Find where the given text appears and provide that cell's center as (x, y) coordinate. 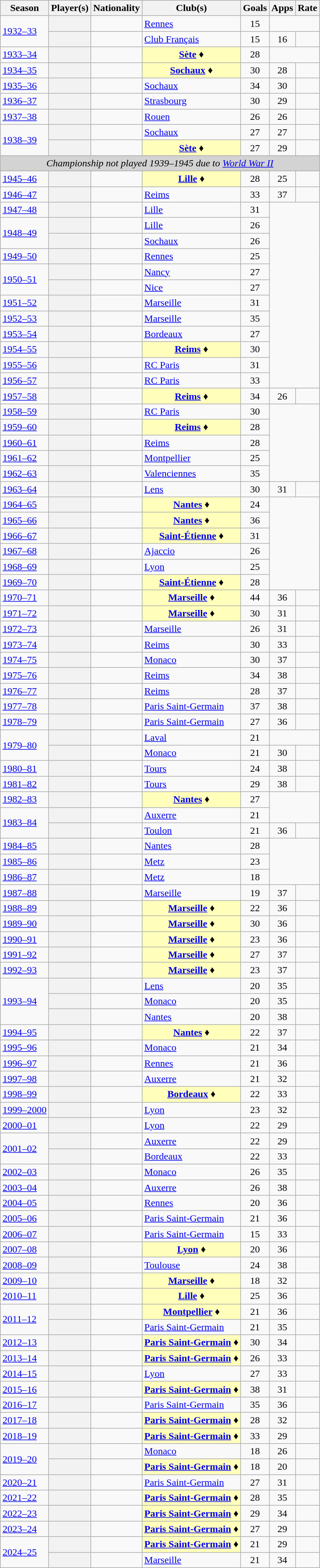
1951–52 (24, 303)
1994–95 (24, 1032)
1977–78 (24, 707)
2023–24 (24, 1529)
1933–34 (24, 55)
2019–20 (24, 1459)
1948–49 (24, 233)
1937–38 (24, 117)
1959–60 (24, 427)
2009–10 (24, 1281)
Toulon (192, 830)
Rate (307, 8)
Apps (282, 8)
1967–68 (24, 551)
1992–93 (24, 970)
1964–65 (24, 505)
Club(s) (192, 8)
Goals (255, 8)
1947–48 (24, 210)
16 (282, 39)
1952–53 (24, 318)
2024–25 (24, 1552)
1965–66 (24, 520)
1938–39 (24, 140)
Lyon ♦ (192, 1250)
1981–82 (24, 784)
2001–02 (24, 1148)
1985–86 (24, 861)
2007–08 (24, 1250)
1961–62 (24, 458)
1936–37 (24, 101)
Bordeaux ♦ (192, 1094)
1973–74 (24, 644)
1969–70 (24, 582)
2008–09 (24, 1265)
1993–94 (24, 1001)
1987–88 (24, 892)
1995–96 (24, 1048)
2014–15 (24, 1374)
2017–18 (24, 1420)
2005–06 (24, 1219)
1978–79 (24, 722)
1956–57 (24, 380)
1949–50 (24, 256)
1945–46 (24, 179)
1955–56 (24, 365)
Season (24, 8)
1986–87 (24, 877)
Strasbourg (192, 101)
Sochaux ♦ (192, 70)
1989–90 (24, 923)
Laval (192, 738)
2000–01 (24, 1125)
1953–54 (24, 334)
2002–03 (24, 1172)
2004–05 (24, 1203)
1971–72 (24, 613)
1999–2000 (24, 1110)
2010–11 (24, 1296)
1998–99 (24, 1094)
1996–97 (24, 1063)
Nice (192, 287)
1954–55 (24, 349)
Valenciennes (192, 474)
1991–92 (24, 955)
Toulouse (192, 1265)
1976–77 (24, 691)
2015–16 (24, 1389)
Championship not played 1939–1945 due to World War II (160, 163)
2011–12 (24, 1319)
1975–76 (24, 675)
2021–22 (24, 1498)
1997–98 (24, 1079)
Club Français (192, 39)
2003–04 (24, 1188)
1966–67 (24, 536)
Montpellier ♦ (192, 1312)
1958–59 (24, 411)
2012–13 (24, 1343)
Nationality (117, 8)
1962–63 (24, 474)
1932–33 (24, 31)
2020–21 (24, 1482)
Nancy (192, 272)
Rouen (192, 117)
1983–84 (24, 823)
1974–75 (24, 660)
1960–61 (24, 442)
2006–07 (24, 1234)
1988–89 (24, 908)
1984–85 (24, 846)
2022–23 (24, 1513)
1957–58 (24, 396)
1934–35 (24, 70)
1972–73 (24, 629)
1982–83 (24, 799)
1970–71 (24, 598)
Player(s) (70, 8)
2018–19 (24, 1435)
Ajaccio (192, 551)
1968–69 (24, 567)
1963–64 (24, 489)
1979–80 (24, 745)
1990–91 (24, 939)
Montpellier (192, 458)
19 (255, 892)
2016–17 (24, 1405)
44 (255, 598)
2013–14 (24, 1358)
1980–81 (24, 769)
1950–51 (24, 280)
1946–47 (24, 194)
1935–36 (24, 86)
